Output the (X, Y) coordinate of the center of the cell containing the given text.  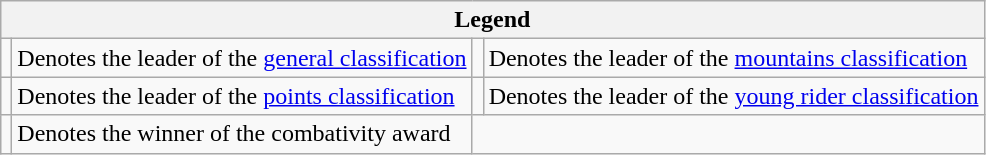
Legend (492, 20)
Denotes the winner of the combativity award (242, 134)
Denotes the leader of the general classification (242, 58)
Denotes the leader of the young rider classification (734, 96)
Denotes the leader of the mountains classification (734, 58)
Denotes the leader of the points classification (242, 96)
